Determine the (X, Y) coordinate at the center of the cell enclosing the given text.  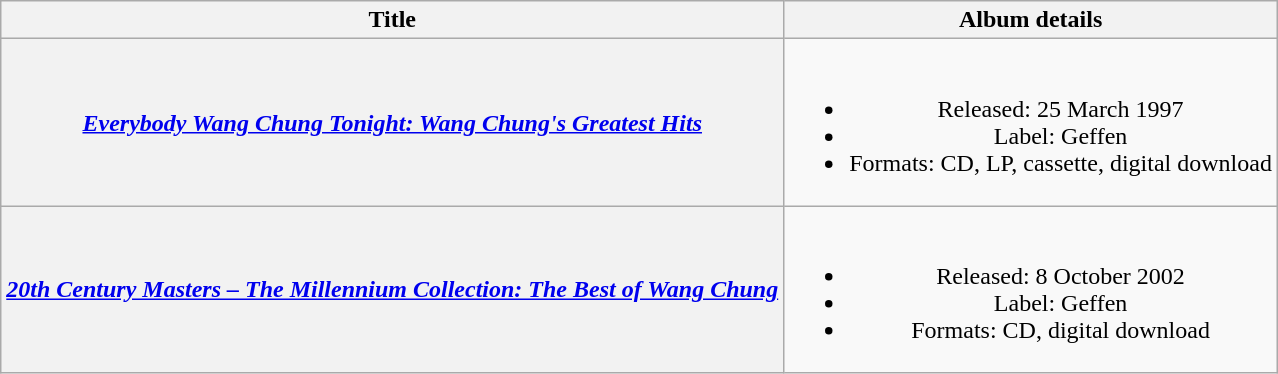
Everybody Wang Chung Tonight: Wang Chung's Greatest Hits (392, 122)
Released: 8 October 2002Label: GeffenFormats: CD, digital download (1031, 290)
Album details (1031, 20)
Released: 25 March 1997Label: GeffenFormats: CD, LP, cassette, digital download (1031, 122)
20th Century Masters – The Millennium Collection: The Best of Wang Chung (392, 290)
Title (392, 20)
